Identify which cell holds the provided text, then report its (X, Y) central coordinate. 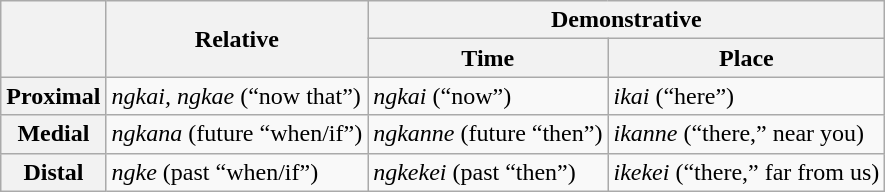
Distal (54, 172)
Demonstrative (626, 20)
Place (746, 58)
Relative (237, 39)
ngkekei (past “then”) (488, 172)
ngkai (“now”) (488, 96)
ikanne (“there,” near you) (746, 134)
Proximal (54, 96)
ikekei (“there,” far from us) (746, 172)
Medial (54, 134)
ngkanne (future “then”) (488, 134)
ngke (past “when/if”) (237, 172)
ngkana (future “when/if”) (237, 134)
ikai (“here”) (746, 96)
Time (488, 58)
ngkai, ngkae (“now that”) (237, 96)
